Extract the [X, Y] coordinate from the center of the cell holding the provided text.  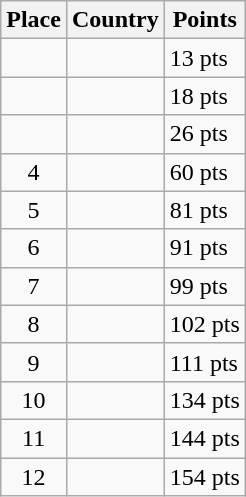
10 [34, 400]
111 pts [204, 362]
18 pts [204, 96]
Country [115, 20]
11 [34, 438]
26 pts [204, 134]
99 pts [204, 286]
91 pts [204, 248]
Place [34, 20]
6 [34, 248]
81 pts [204, 210]
5 [34, 210]
144 pts [204, 438]
154 pts [204, 477]
102 pts [204, 324]
9 [34, 362]
60 pts [204, 172]
4 [34, 172]
13 pts [204, 58]
Points [204, 20]
134 pts [204, 400]
12 [34, 477]
7 [34, 286]
8 [34, 324]
